Detect which cell encompasses the target text, then output its [x, y] center coordinate. 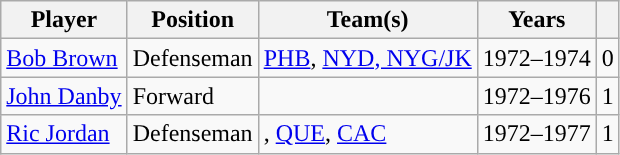
Position [192, 20]
Team(s) [368, 20]
, QUE, CAC [368, 134]
Player [64, 20]
0 [608, 58]
PHB, NYD, NYG/JK [368, 58]
1972–1977 [536, 134]
Ric Jordan [64, 134]
John Danby [64, 96]
1972–1974 [536, 58]
Years [536, 20]
1972–1976 [536, 96]
Bob Brown [64, 58]
Forward [192, 96]
